Find where the given text appears and provide that cell's center as (x, y) coordinate. 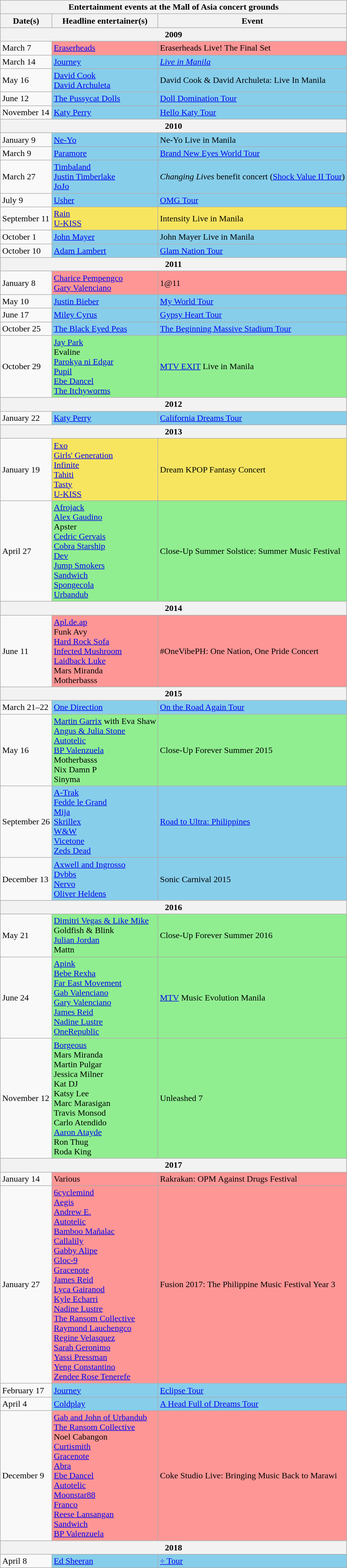
September 26 (26, 822)
January 8 (26, 283)
Miley Cyrus (105, 315)
Glam Nation Tour (252, 251)
Close-Up Forever Summer 2015 (252, 750)
May 10 (26, 301)
Close-Up Forever Summer 2016 (252, 936)
June 17 (26, 315)
RainU-KISS (105, 219)
Dimitri Vegas & Like MikeGoldfish & BlinkJulian JordanMattn (105, 936)
Entertainment events at the Mall of Asia concert grounds (173, 7)
David CookDavid Archuleta (105, 80)
Various (105, 1179)
BorgeousMars MirandaMartin PulgarJessica MilnerKat DJKatsy LeeMarc MarasiganTravis MonsodCarlo AtendidoAaron AtaydeRon ThugRoda King (105, 1098)
2014 (173, 608)
March 7 (26, 48)
Adam Lambert (105, 251)
November 14 (26, 112)
Coke Studio Live: Bringing Music Back to Marawi (252, 1475)
2017 (173, 1165)
March 27 (26, 176)
March 9 (26, 153)
2011 (173, 264)
California Dreams Tour (252, 418)
John Mayer Live in Manila (252, 237)
The Beginning Massive Stadium Tour (252, 329)
June 11 (26, 651)
Eraserheads (105, 48)
Date(s) (26, 21)
Sonic Carnival 2015 (252, 879)
OMG Tour (252, 200)
April 8 (26, 1561)
July 9 (26, 200)
2009 (173, 34)
Rakrakan: OPM Against Drugs Festival (252, 1179)
Martin Garrix with Eva ShawAngus & Julia StoneAutotelicBP ValenzuelaMotherbasssNix Damn PSinyma (105, 750)
Ne-Yo (105, 140)
Unleashed 7 (252, 1098)
#OneVibePH: One Nation, One Pride Concert (252, 651)
Paramore (105, 153)
Intensity Live in Manila (252, 219)
The Pussycat Dolls (105, 99)
Close-Up Summer Solstice: Summer Music Festival (252, 551)
January 27 (26, 1284)
Gypsy Heart Tour (252, 315)
Eraserheads Live! The Final Set (252, 48)
Axwell and IngrossoDvbbsNervoOliver Heldens (105, 879)
David Cook & David Archuleta: Live In Manila (252, 80)
Justin Bieber (105, 301)
AfrojackAlex GaudinoApsterCedric GervaisCobra StarshipDevJump SmokersSandwichSpongecolaUrbandub (105, 551)
On the Road Again Tour (252, 707)
Jay ParkEvalineParokya ni EdgarPupilEbe DancelThe Itchyworms (105, 367)
January 22 (26, 418)
MTV Music Evolution Manila (252, 997)
September 11 (26, 219)
December 13 (26, 879)
ExoGirls' GenerationInfiniteTahitiTastyU-KISS (105, 469)
January 19 (26, 469)
A-TrakFedde le GrandMijaSkrillexW&WVicetoneZeds Dead (105, 822)
October 10 (26, 251)
October 29 (26, 367)
April 27 (26, 551)
Brand New Eyes World Tour (252, 153)
Changing Lives benefit concert (Shock Value II Tour) (252, 176)
Coldplay (105, 1404)
Hello Katy Tour (252, 112)
May 21 (26, 936)
Apl.de.apFunk AvyHard Rock SofaInfected MushroomLaidback LukeMars MirandaMotherbasss (105, 651)
One Direction (105, 707)
John Mayer (105, 237)
2015 (173, 694)
February 17 (26, 1390)
Headline entertainer(s) (105, 21)
Live in Manila (252, 62)
Doll Domination Tour (252, 99)
TimbalandJustin TimberlakeJoJo (105, 176)
2010 (173, 126)
December 9 (26, 1475)
Charice PempengcoGary Valenciano (105, 283)
2018 (173, 1547)
2013 (173, 432)
April 4 (26, 1404)
÷ Tour (252, 1561)
Dream KPOP Fantasy Concert (252, 469)
Event (252, 21)
October 25 (26, 329)
Fusion 2017: The Philippine Music Festival Year 3 (252, 1284)
Eclipse Tour (252, 1390)
2012 (173, 404)
My World Tour (252, 301)
ApinkBebe RexhaFar East MovementGab ValencianoGary ValencianoJames ReidNadine LustreOneRepublic (105, 997)
Ne-Yo Live in Manila (252, 140)
Usher (105, 200)
November 12 (26, 1098)
Road to Ultra: Philippines (252, 822)
1@11 (252, 283)
October 1 (26, 237)
March 21–22 (26, 707)
MTV EXIT Live in Manila (252, 367)
The Black Eyed Peas (105, 329)
June 24 (26, 997)
A Head Full of Dreams Tour (252, 1404)
March 14 (26, 62)
January 9 (26, 140)
2016 (173, 907)
June 12 (26, 99)
January 14 (26, 1179)
Ed Sheeran (105, 1561)
